Search for the cell housing the specified text and yield its (X, Y) center coordinate. 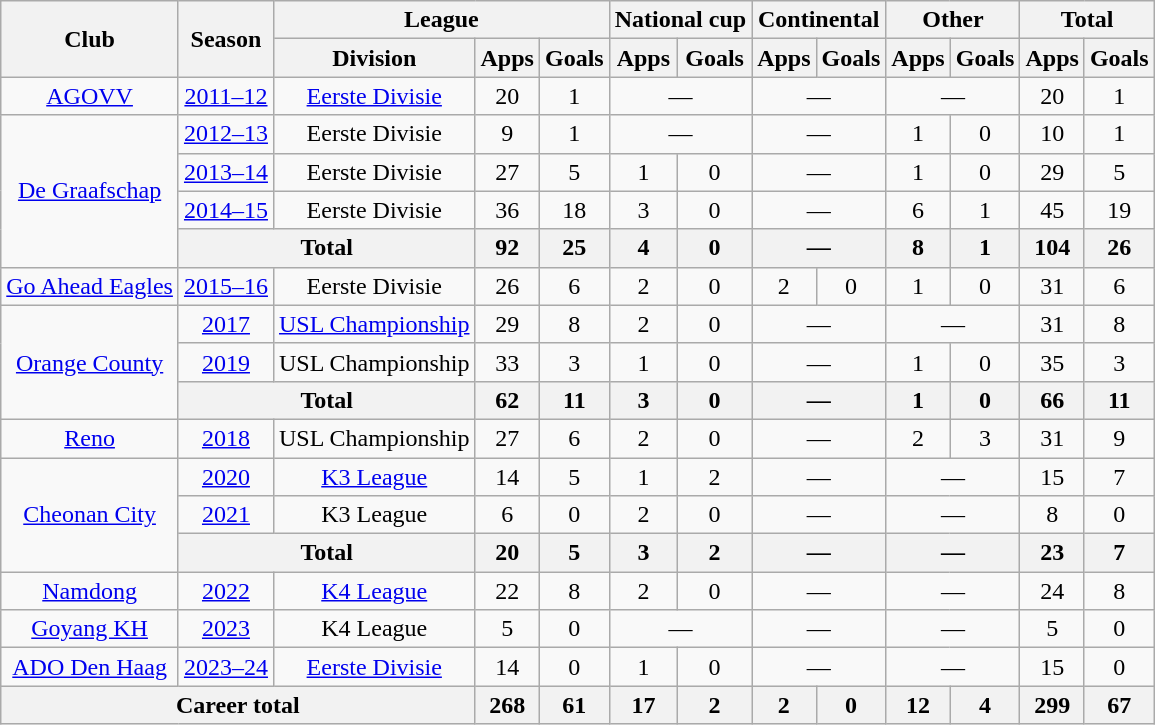
18 (574, 210)
2012–13 (226, 134)
2011–12 (226, 96)
66 (1052, 400)
Go Ahead Eagles (90, 286)
24 (1052, 591)
Goyang KH (90, 629)
2017 (226, 324)
National cup (680, 20)
Namdong (90, 591)
Orange County (90, 362)
19 (1119, 210)
Career total (238, 705)
104 (1052, 248)
Division (374, 58)
Club (90, 39)
268 (507, 705)
Other (953, 20)
12 (918, 705)
2023–24 (226, 667)
2022 (226, 591)
2013–14 (226, 172)
23 (1052, 553)
2018 (226, 438)
45 (1052, 210)
2015–16 (226, 286)
Cheonan City (90, 515)
35 (1052, 362)
22 (507, 591)
2021 (226, 515)
92 (507, 248)
17 (643, 705)
299 (1052, 705)
61 (574, 705)
25 (574, 248)
2020 (226, 477)
36 (507, 210)
2019 (226, 362)
33 (507, 362)
AGOVV (90, 96)
Season (226, 39)
62 (507, 400)
10 (1052, 134)
De Graafschap (90, 191)
ADO Den Haag (90, 667)
League (441, 20)
Continental (819, 20)
67 (1119, 705)
Reno (90, 438)
2014–15 (226, 210)
2023 (226, 629)
